From the cell containing the given text, extract its center point as (X, Y) coordinate. 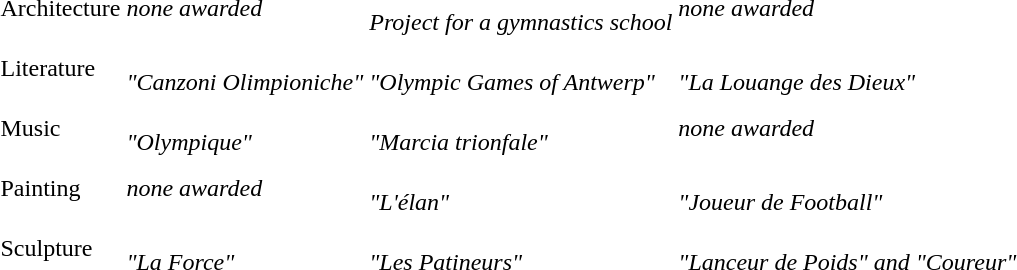
"Marcia trionfale" (521, 128)
"Olympique" (245, 128)
"Olympic Games of Antwerp" (521, 68)
"Canzoni Olimpioniche" (245, 68)
none awarded (245, 188)
"L'élan" (521, 188)
